Detect which cell encompasses the target text, then output its (X, Y) center coordinate. 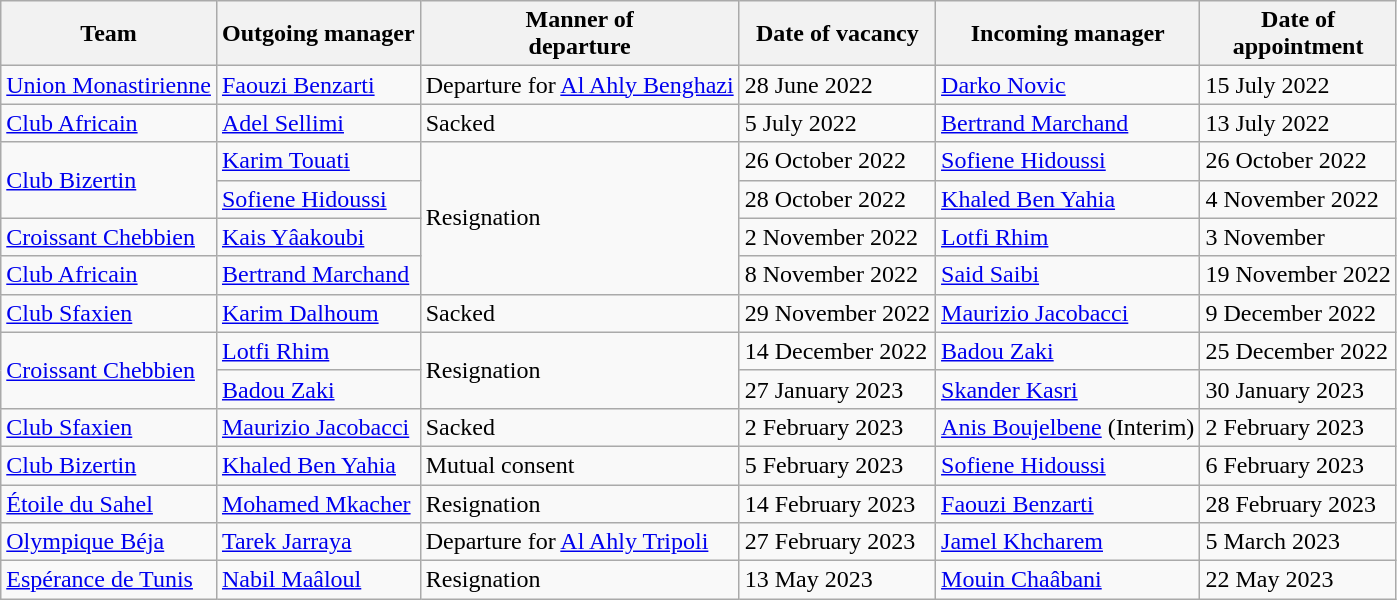
28 February 2023 (1298, 503)
Espérance de Tunis (109, 580)
6 February 2023 (1298, 465)
Union Monastirienne (109, 85)
Jamel Khcharem (1068, 542)
Darko Novic (1068, 85)
Skander Kasri (1068, 389)
Manner ofdeparture (580, 34)
29 November 2022 (837, 313)
13 May 2023 (837, 580)
Mohamed Mkacher (318, 503)
Karim Touati (318, 161)
14 December 2022 (837, 351)
8 November 2022 (837, 275)
9 December 2022 (1298, 313)
5 March 2023 (1298, 542)
Date ofappointment (1298, 34)
25 December 2022 (1298, 351)
14 February 2023 (837, 503)
Olympique Béja (109, 542)
Tarek Jarraya (318, 542)
Anis Boujelbene (Interim) (1068, 427)
5 July 2022 (837, 123)
Outgoing manager (318, 34)
28 October 2022 (837, 199)
Team (109, 34)
Said Saibi (1068, 275)
Kais Yâakoubi (318, 237)
Departure for Al Ahly Benghazi (580, 85)
Mouin Chaâbani (1068, 580)
27 February 2023 (837, 542)
Étoile du Sahel (109, 503)
19 November 2022 (1298, 275)
15 July 2022 (1298, 85)
5 February 2023 (837, 465)
Incoming manager (1068, 34)
28 June 2022 (837, 85)
22 May 2023 (1298, 580)
Adel Sellimi (318, 123)
Nabil Maâloul (318, 580)
13 July 2022 (1298, 123)
Departure for Al Ahly Tripoli (580, 542)
3 November (1298, 237)
Date of vacancy (837, 34)
4 November 2022 (1298, 199)
Mutual consent (580, 465)
2 November 2022 (837, 237)
27 January 2023 (837, 389)
30 January 2023 (1298, 389)
Karim Dalhoum (318, 313)
